Capture the cell that displays the provided text and extract its (X, Y) central coordinate. 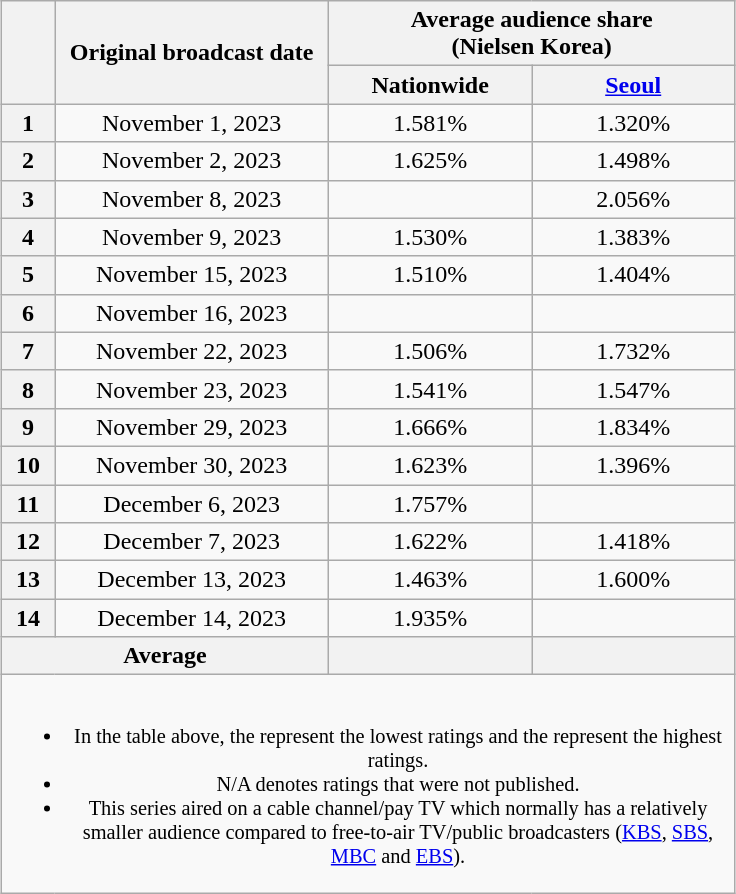
December 13, 2023 (192, 580)
1.396% (634, 465)
Original broadcast date (192, 52)
12 (28, 542)
1.935% (430, 618)
1.757% (430, 503)
1.463% (430, 580)
December 14, 2023 (192, 618)
November 9, 2023 (192, 237)
10 (28, 465)
1.541% (430, 389)
4 (28, 237)
11 (28, 503)
1.600% (634, 580)
November 2, 2023 (192, 161)
1.581% (430, 123)
1.666% (430, 427)
1.383% (634, 237)
December 7, 2023 (192, 542)
1.732% (634, 351)
Average (164, 656)
1.625% (430, 161)
1.547% (634, 389)
1.834% (634, 427)
Nationwide (430, 85)
Seoul (634, 85)
November 15, 2023 (192, 275)
1.510% (430, 275)
November 30, 2023 (192, 465)
6 (28, 313)
1.530% (430, 237)
8 (28, 389)
13 (28, 580)
1.498% (634, 161)
5 (28, 275)
Average audience share(Nielsen Korea) (532, 34)
November 8, 2023 (192, 199)
3 (28, 199)
2.056% (634, 199)
1.506% (430, 351)
2 (28, 161)
1.404% (634, 275)
14 (28, 618)
November 22, 2023 (192, 351)
7 (28, 351)
1.418% (634, 542)
1.623% (430, 465)
November 1, 2023 (192, 123)
1.622% (430, 542)
1 (28, 123)
December 6, 2023 (192, 503)
9 (28, 427)
November 16, 2023 (192, 313)
1.320% (634, 123)
November 29, 2023 (192, 427)
November 23, 2023 (192, 389)
